Detect which cell encompasses the target text, then output its [X, Y] center coordinate. 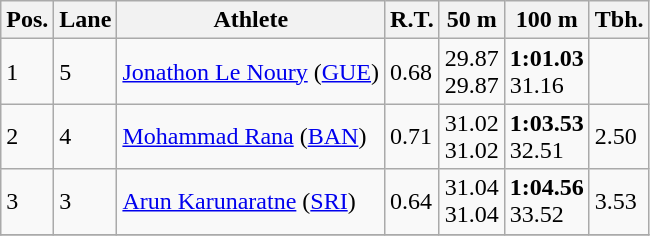
1:04.5633.52 [546, 202]
2 [28, 136]
1:01.0331.16 [546, 72]
1 [28, 72]
Pos. [28, 20]
0.64 [412, 202]
Arun Karunaratne (SRI) [251, 202]
100 m [546, 20]
2.50 [619, 136]
31.0431.04 [472, 202]
5 [86, 72]
Athlete [251, 20]
4 [86, 136]
R.T. [412, 20]
50 m [472, 20]
Tbh. [619, 20]
Mohammad Rana (BAN) [251, 136]
0.68 [412, 72]
31.0231.02 [472, 136]
29.8729.87 [472, 72]
3.53 [619, 202]
Jonathon Le Noury (GUE) [251, 72]
0.71 [412, 136]
1:03.5332.51 [546, 136]
Lane [86, 20]
